For the text-containing cell, return its midpoint in [X, Y] coordinate format. 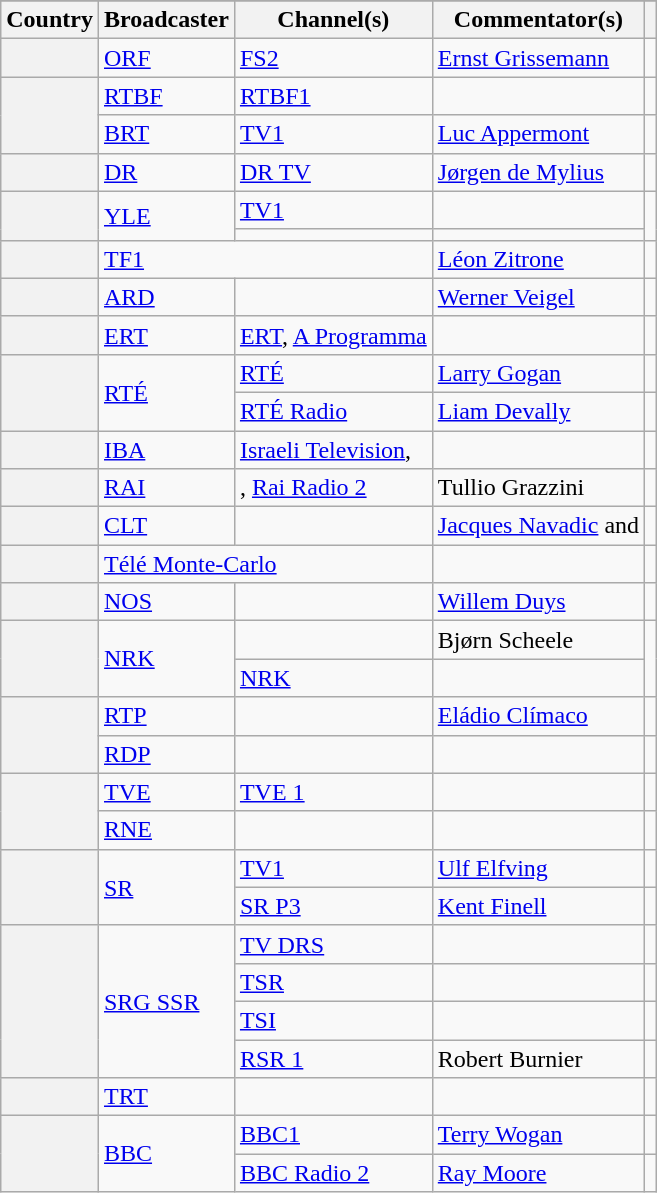
Israeli Television, [333, 449]
SRG SSR [166, 1001]
TRT [166, 1097]
Broadcaster [166, 20]
Ulf Elfving [538, 868]
Bjørn Scheele [538, 640]
TSR [333, 982]
Channel(s) [333, 20]
DR [166, 172]
Country [50, 20]
RNE [166, 830]
FS2 [333, 58]
Ernst Grissemann [538, 58]
RTBF1 [333, 96]
RTP [166, 716]
CLT [166, 526]
IBA [166, 449]
Werner Veigel [538, 297]
TF1 [265, 259]
Jacques Navadic and [538, 526]
Larry Gogan [538, 373]
SR [166, 887]
Tullio Grazzini [538, 488]
BBC Radio 2 [333, 1173]
YLE [166, 216]
TVE [166, 792]
SR P3 [333, 906]
BBC [166, 1154]
TVE 1 [333, 792]
Jørgen de Mylius [538, 172]
BBC1 [333, 1135]
Commentator(s) [538, 20]
Ray Moore [538, 1173]
ERT [166, 335]
Eládio Clímaco [538, 716]
BRT [166, 134]
Kent Finell [538, 906]
RAI [166, 488]
Liam Devally [538, 411]
RSR 1 [333, 1059]
Terry Wogan [538, 1135]
RTÉ Radio [333, 411]
RTBF [166, 96]
Léon Zitrone [538, 259]
, Rai Radio 2 [333, 488]
ARD [166, 297]
DR TV [333, 172]
Robert Burnier [538, 1059]
Télé Monte-Carlo [265, 564]
ERT, A Programma [333, 335]
ORF [166, 58]
TSI [333, 1020]
RDP [166, 754]
NOS [166, 602]
Luc Appermont [538, 134]
Willem Duys [538, 602]
TV DRS [333, 944]
